Extract the (X, Y) coordinate from the center of the cell holding the provided text.  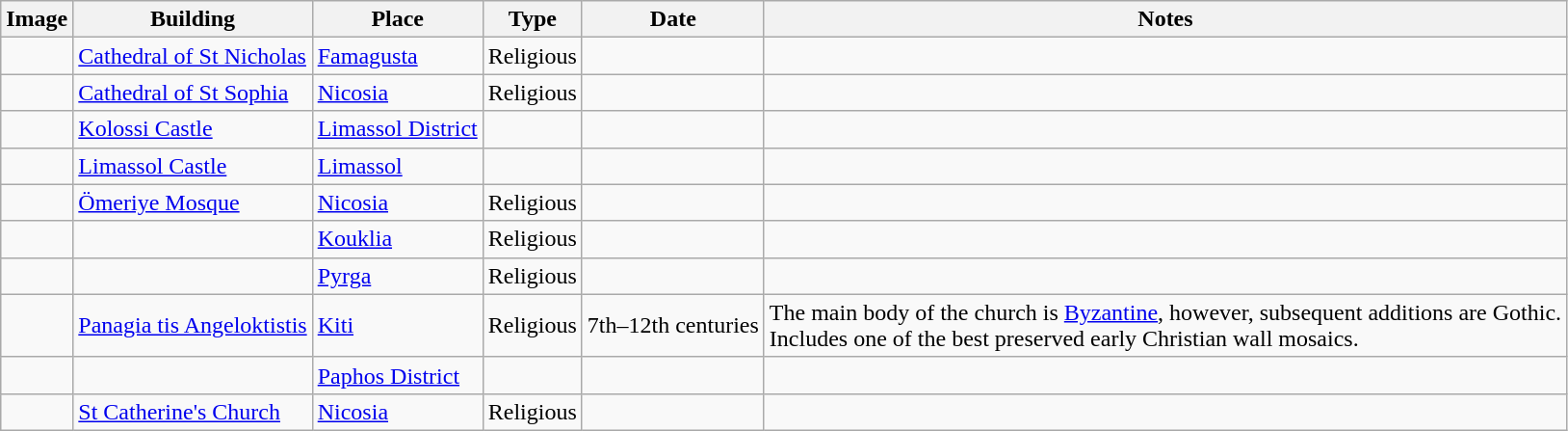
The main body of the church is Byzantine, however, subsequent additions are Gothic.Includes one of the best preserved early Christian wall mosaics. (1165, 326)
Famagusta (397, 56)
Panagia tis Angeloktistis (193, 326)
Pyrga (397, 276)
Place (397, 19)
Image (37, 19)
Limassol Castle (193, 166)
Notes (1165, 19)
Kiti (397, 326)
Ömeriye Mosque (193, 202)
Building (193, 19)
Type (532, 19)
St Catherine's Church (193, 412)
Kouklia (397, 239)
7th–12th centuries (672, 326)
Kolossi Castle (193, 129)
Limassol District (397, 129)
Limassol (397, 166)
Paphos District (397, 375)
Cathedral of St Sophia (193, 93)
Cathedral of St Nicholas (193, 56)
Date (672, 19)
